Search for the cell housing the specified text and yield its [x, y] center coordinate. 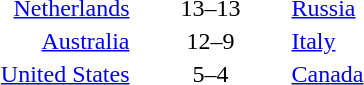
12–9 [210, 41]
